Locate the cell with the specified text and output its (X, Y) center coordinate. 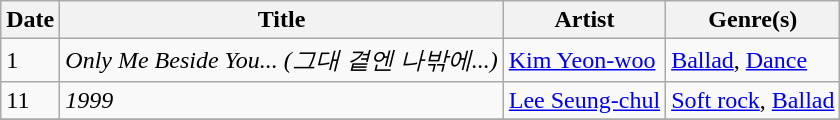
Date (30, 20)
1999 (282, 100)
Only Me Beside You... (그대 곁엔 나밖에...) (282, 60)
Ballad, Dance (753, 60)
Genre(s) (753, 20)
11 (30, 100)
Soft rock, Ballad (753, 100)
Artist (584, 20)
1 (30, 60)
Title (282, 20)
Lee Seung-chul (584, 100)
Kim Yeon-woo (584, 60)
